Determine the (x, y) coordinate at the center of the cell enclosing the given text.  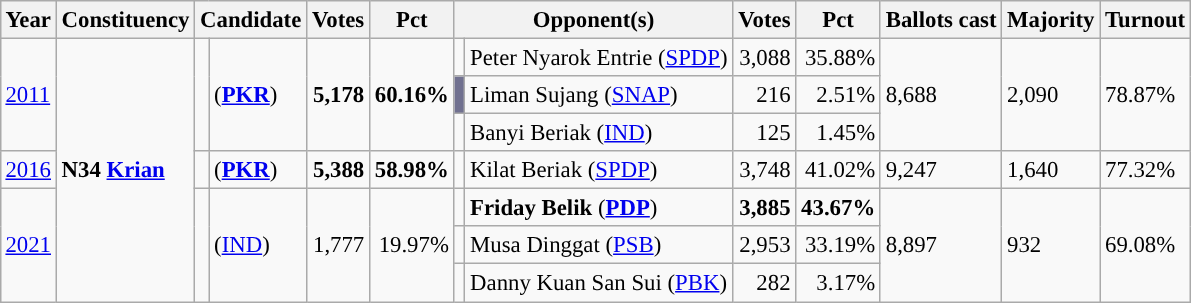
Peter Nyarok Entrie (SPDP) (599, 57)
Year (28, 20)
Ballots cast (940, 20)
1,640 (1051, 170)
2,953 (764, 245)
932 (1051, 246)
2016 (28, 170)
2,090 (1051, 94)
8,897 (940, 246)
282 (764, 283)
Kilat Beriak (SPDP) (599, 170)
33.19% (838, 245)
8,688 (940, 94)
Majority (1051, 20)
3,885 (764, 208)
1,777 (338, 246)
Turnout (1146, 20)
Constituency (125, 20)
43.67% (838, 208)
77.32% (1146, 170)
216 (764, 95)
78.87% (1146, 94)
Candidate (251, 20)
2011 (28, 94)
Banyi Beriak (IND) (599, 133)
60.16% (412, 94)
35.88% (838, 57)
(IND) (258, 246)
1.45% (838, 133)
41.02% (838, 170)
19.97% (412, 246)
Musa Dinggat (PSB) (599, 245)
Danny Kuan San Sui (PBK) (599, 283)
2.51% (838, 95)
Opponent(s) (594, 20)
2021 (28, 246)
125 (764, 133)
N34 Krian (125, 170)
69.08% (1146, 246)
5,178 (338, 94)
58.98% (412, 170)
3,088 (764, 57)
Liman Sujang (SNAP) (599, 95)
3.17% (838, 283)
Friday Belik (PDP) (599, 208)
9,247 (940, 170)
5,388 (338, 170)
3,748 (764, 170)
